For the text-containing cell, return its midpoint in [X, Y] coordinate format. 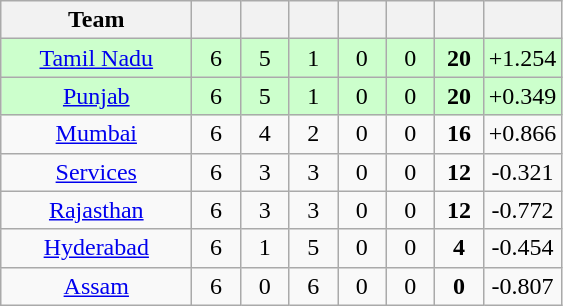
+0.349 [522, 96]
Tamil Nadu [96, 58]
-0.807 [522, 286]
+0.866 [522, 134]
Mumbai [96, 134]
-0.454 [522, 248]
-0.321 [522, 172]
Services [96, 172]
Rajasthan [96, 210]
Punjab [96, 96]
-0.772 [522, 210]
Assam [96, 286]
2 [314, 134]
+1.254 [522, 58]
16 [460, 134]
Hyderabad [96, 248]
Team [96, 20]
